Capture the cell that displays the provided text and extract its (X, Y) central coordinate. 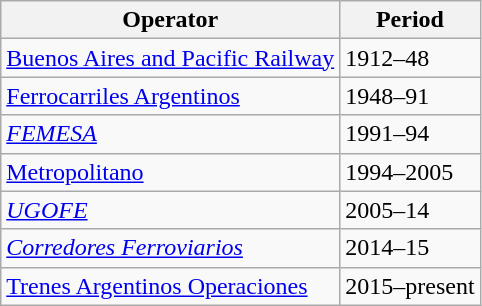
1991–94 (410, 134)
1948–91 (410, 96)
UGOFE (170, 210)
Buenos Aires and Pacific Railway (170, 58)
Ferrocarriles Argentinos (170, 96)
Metropolitano (170, 172)
1994–2005 (410, 172)
Operator (170, 20)
Trenes Argentinos Operaciones (170, 286)
2015–present (410, 286)
2014–15 (410, 248)
2005–14 (410, 210)
Period (410, 20)
FEMESA (170, 134)
1912–48 (410, 58)
Corredores Ferroviarios (170, 248)
